Determine the (X, Y) coordinate at the center of the cell enclosing the given text.  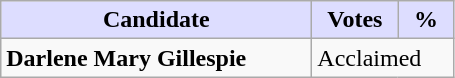
Votes (355, 20)
% (426, 20)
Darlene Mary Gillespie (156, 58)
Acclaimed (383, 58)
Candidate (156, 20)
